Find where the given text appears and provide that cell's center as [x, y] coordinate. 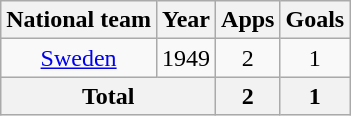
Apps [248, 20]
Total [108, 96]
Year [186, 20]
Sweden [79, 58]
Goals [315, 20]
1949 [186, 58]
National team [79, 20]
